Locate the cell with the specified text and output its [X, Y] center coordinate. 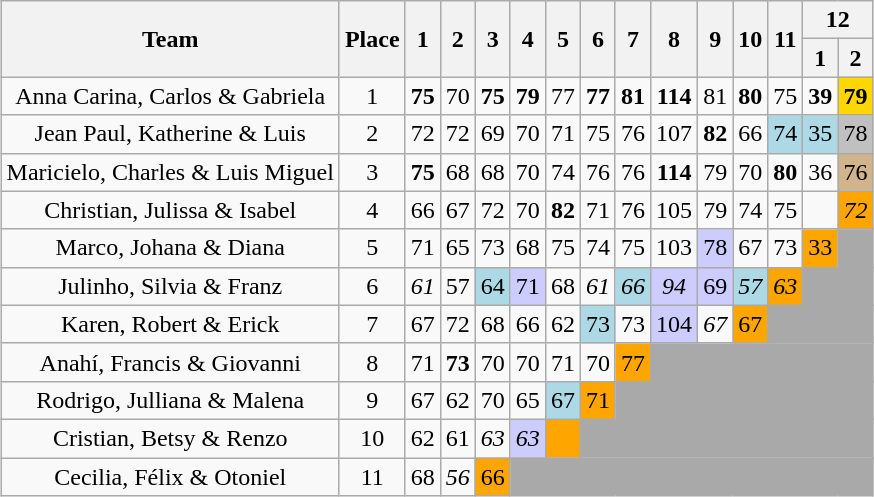
36 [820, 172]
104 [674, 324]
Anna Carina, Carlos & Gabriela [170, 96]
Anahí, Francis & Giovanni [170, 362]
Karen, Robert & Erick [170, 324]
Jean Paul, Katherine & Luis [170, 134]
Christian, Julissa & Isabel [170, 210]
94 [674, 286]
Marco, Johana & Diana [170, 248]
56 [458, 477]
39 [820, 96]
Cecilia, Félix & Otoniel [170, 477]
Cristian, Betsy & Renzo [170, 438]
Rodrigo, Julliana & Malena [170, 400]
Julinho, Silvia & Franz [170, 286]
33 [820, 248]
Maricielo, Charles & Luis Miguel [170, 172]
105 [674, 210]
Place [372, 39]
107 [674, 134]
Team [170, 39]
103 [674, 248]
35 [820, 134]
64 [492, 286]
12 [838, 20]
